Determine the (x, y) coordinate at the center of the cell enclosing the given text.  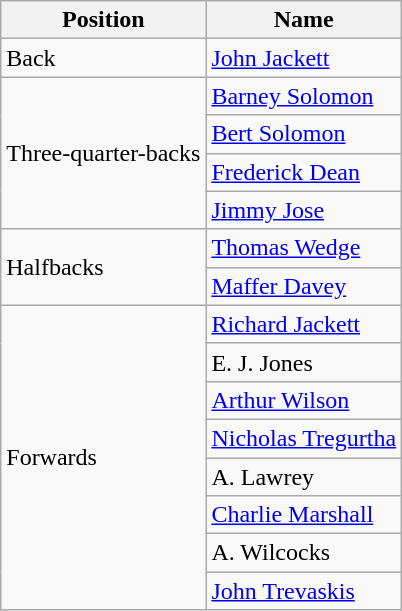
Jimmy Jose (304, 210)
Back (104, 58)
John Trevaskis (304, 591)
Maffer Davey (304, 286)
Position (104, 20)
Arthur Wilson (304, 400)
A. Wilcocks (304, 553)
Barney Solomon (304, 96)
A. Lawrey (304, 477)
John Jackett (304, 58)
Nicholas Tregurtha (304, 438)
Richard Jackett (304, 324)
Frederick Dean (304, 172)
Bert Solomon (304, 134)
Three-quarter-backs (104, 153)
Thomas Wedge (304, 248)
E. J. Jones (304, 362)
Forwards (104, 457)
Charlie Marshall (304, 515)
Name (304, 20)
Halfbacks (104, 267)
